Return the [X, Y] coordinate for the center point of the cell that contains the specified text.  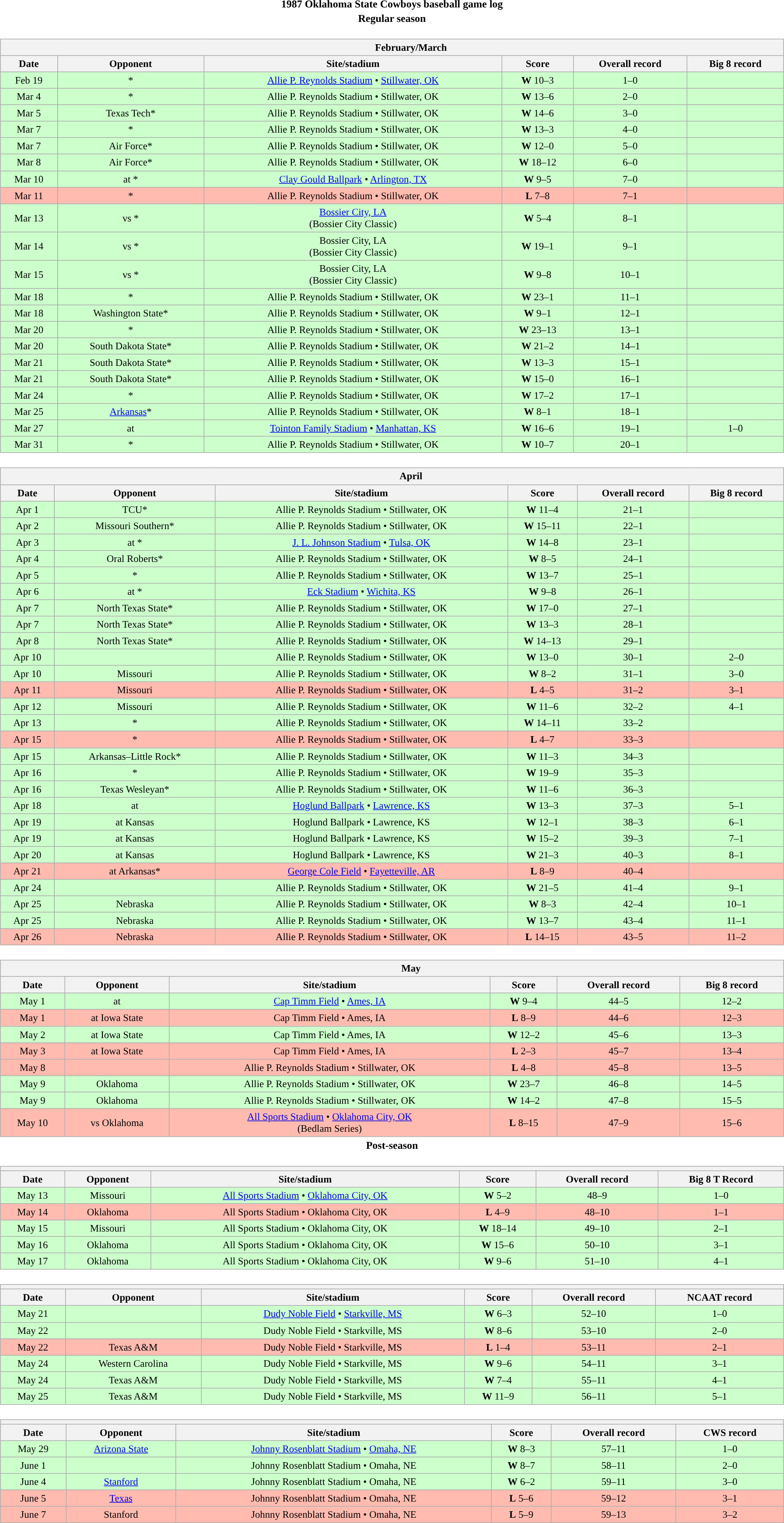
W 9–1 [538, 313]
W 14–2 [524, 1100]
33–3 [633, 740]
W 11–4 [542, 509]
Mar 4 [29, 97]
45–8 [619, 1067]
Clay Gould Ballpark • Arlington, TX [353, 179]
W 17–0 [542, 608]
W 13–6 [538, 97]
Western Carolina [133, 1363]
34–3 [633, 756]
Mar 8 [29, 162]
Mar 24 [29, 396]
April [392, 476]
W 8–6 [498, 1330]
Arizona State [121, 1449]
13–3 [731, 1034]
31–1 [633, 674]
30–1 [633, 657]
28–1 [633, 625]
6–0 [630, 162]
12–3 [731, 1018]
Missouri Southern* [135, 526]
13–1 [630, 330]
Mar 25 [29, 412]
15–1 [630, 362]
13–5 [731, 1067]
Apr 8 [28, 641]
L 1–4 [498, 1347]
Big 8 T Record [721, 1179]
53–10 [594, 1330]
W 11–3 [542, 756]
W 23–7 [524, 1084]
W 15–6 [498, 1245]
12–2 [731, 1001]
W 12–1 [542, 822]
L 4–7 [542, 740]
W 13–0 [542, 657]
W 21–2 [538, 346]
J. L. Johnson Stadium • Tulsa, OK [361, 542]
W 6–2 [521, 1482]
59–13 [614, 1515]
Apr 11 [28, 690]
W 14–6 [538, 113]
W 8–2 [542, 674]
W 21–5 [542, 888]
W 10–3 [538, 80]
32–2 [633, 707]
47–8 [619, 1100]
39–3 [633, 838]
L 5–9 [521, 1515]
Texas Tech* [130, 113]
27–1 [633, 608]
May 14 [32, 1212]
June 5 [33, 1498]
29–1 [633, 641]
Oral Roberts* [135, 558]
45–6 [619, 1034]
Apr 4 [28, 558]
W 21–3 [542, 855]
17–1 [630, 396]
June 4 [33, 1482]
12–1 [630, 313]
43–5 [633, 937]
W 12–2 [524, 1034]
14–5 [731, 1084]
23–1 [633, 542]
Texas Wesleyan* [135, 789]
40–4 [633, 871]
Arkansas–Little Rock* [135, 756]
Apr 1 [28, 509]
59–12 [614, 1498]
35–3 [633, 772]
W 8–1 [538, 412]
George Cole Field • Fayetteville, AR [361, 871]
Apr 2 [28, 526]
W 6–3 [498, 1314]
Mar 10 [29, 179]
W 14–11 [542, 723]
W 17–2 [538, 396]
L 14–15 [542, 937]
Mar 13 [29, 218]
44–6 [619, 1018]
May [392, 969]
at Arkansas* [135, 871]
14–1 [630, 346]
42–4 [633, 904]
Apr 21 [28, 871]
May 8 [32, 1067]
Apr 12 [28, 707]
48–9 [597, 1196]
W 15–11 [542, 526]
Apr 24 [28, 888]
W 16–6 [538, 428]
55–11 [594, 1380]
16–1 [630, 379]
52–10 [594, 1314]
Mar 31 [29, 445]
18–1 [630, 412]
3–2 [730, 1515]
Apr 3 [28, 542]
Apr 13 [28, 723]
L 7–8 [538, 196]
33–2 [633, 723]
7–0 [630, 179]
40–3 [633, 855]
24–1 [633, 558]
May 13 [32, 1196]
W 18–14 [498, 1228]
May 21 [33, 1314]
W 9–4 [524, 1001]
L 4–5 [542, 690]
Apr 6 [28, 592]
W 18–12 [538, 162]
Mar 5 [29, 113]
51–10 [597, 1261]
TCU* [135, 509]
31–2 [633, 690]
June 7 [33, 1515]
vs Oklahoma [117, 1122]
41–4 [633, 888]
W 9–5 [538, 179]
6–1 [737, 822]
May 10 [32, 1122]
50–10 [597, 1245]
May 15 [32, 1228]
Tointon Family Stadium • Manhattan, KS [353, 428]
59–11 [614, 1482]
W 7–4 [498, 1380]
NCAAT record [719, 1298]
Mar 27 [29, 428]
4–0 [630, 130]
56–11 [594, 1396]
W 14–8 [542, 542]
22–1 [633, 526]
58–11 [614, 1465]
W 23–1 [538, 297]
L 2–3 [524, 1051]
57–11 [614, 1449]
W 12–0 [538, 146]
L 4–8 [524, 1067]
Apr 5 [28, 575]
L 5–6 [521, 1498]
Washington State* [130, 313]
May 2 [32, 1034]
Mar 11 [29, 196]
W 5–2 [498, 1196]
26–1 [633, 592]
May 25 [33, 1396]
Texas [121, 1498]
W 19–9 [542, 772]
W 15–2 [542, 838]
47–9 [619, 1122]
15–6 [731, 1122]
Feb 19 [29, 80]
38–3 [633, 822]
W 8–7 [521, 1465]
W 8–5 [542, 558]
19–1 [630, 428]
W 15–0 [538, 379]
20–1 [630, 445]
L 8–15 [524, 1122]
11–2 [737, 937]
CWS record [730, 1432]
5–0 [630, 146]
L 4–9 [498, 1212]
53–11 [594, 1347]
W 10–7 [538, 445]
21–1 [633, 509]
Apr 18 [28, 805]
25–1 [633, 575]
May 17 [32, 1261]
43–4 [633, 920]
13–4 [731, 1051]
February/March [392, 47]
Eck Stadium • Wichita, KS [361, 592]
W 19–1 [538, 246]
54–11 [594, 1363]
15–5 [731, 1100]
46–8 [619, 1084]
1–1 [721, 1212]
W 11–9 [498, 1396]
May 29 [33, 1449]
37–3 [633, 805]
Mar 15 [29, 274]
49–10 [597, 1228]
Apr 20 [28, 855]
Apr 26 [28, 937]
May 16 [32, 1245]
June 1 [33, 1465]
48–10 [597, 1212]
Arkansas* [130, 412]
45–7 [619, 1051]
May 3 [32, 1051]
W 23–13 [538, 330]
All Sports Stadium • Oklahoma City, OK(Bedlam Series) [330, 1122]
36–3 [633, 789]
W 14–13 [542, 641]
44–5 [619, 1001]
W 5–4 [538, 218]
Mar 14 [29, 246]
